Capture the cell that displays the provided text and extract its [X, Y] central coordinate. 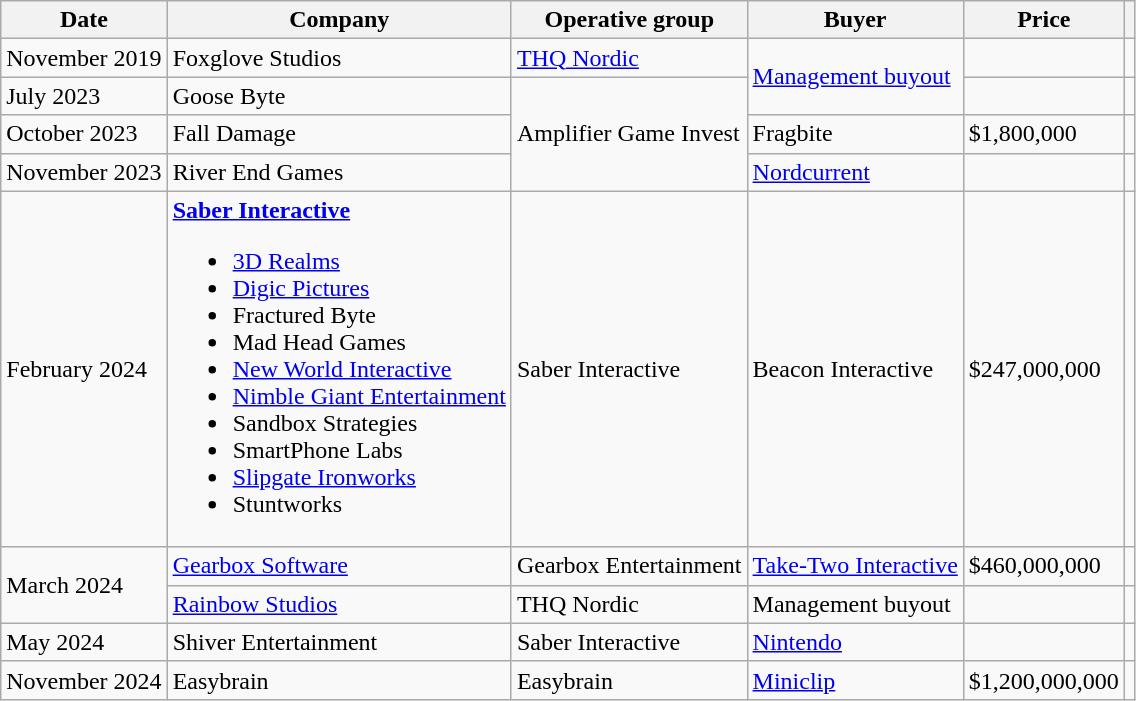
Nintendo [855, 642]
Fall Damage [339, 134]
River End Games [339, 172]
March 2024 [84, 585]
July 2023 [84, 96]
Shiver Entertainment [339, 642]
Miniclip [855, 680]
Goose Byte [339, 96]
Gearbox Entertainment [629, 566]
Operative group [629, 20]
Foxglove Studios [339, 58]
Nordcurrent [855, 172]
Gearbox Software [339, 566]
Date [84, 20]
$1,800,000 [1044, 134]
November 2024 [84, 680]
February 2024 [84, 369]
Company [339, 20]
Price [1044, 20]
$1,200,000,000 [1044, 680]
November 2023 [84, 172]
Amplifier Game Invest [629, 134]
$247,000,000 [1044, 369]
Beacon Interactive [855, 369]
October 2023 [84, 134]
Take-Two Interactive [855, 566]
Fragbite [855, 134]
$460,000,000 [1044, 566]
Buyer [855, 20]
November 2019 [84, 58]
May 2024 [84, 642]
Rainbow Studios [339, 604]
